Provide the (X, Y) coordinate of the cell's center where the given text is located.  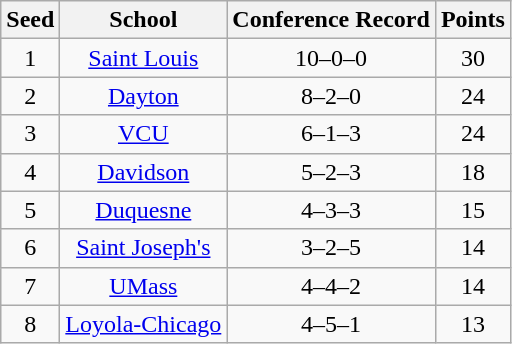
2 (30, 96)
Seed (30, 20)
Conference Record (332, 20)
Dayton (144, 96)
1 (30, 58)
UMass (144, 286)
Saint Louis (144, 58)
Davidson (144, 172)
13 (472, 324)
4–4–2 (332, 286)
Points (472, 20)
15 (472, 210)
School (144, 20)
4–5–1 (332, 324)
Loyola-Chicago (144, 324)
3 (30, 134)
Saint Joseph's (144, 248)
4–3–3 (332, 210)
3–2–5 (332, 248)
5–2–3 (332, 172)
8 (30, 324)
VCU (144, 134)
7 (30, 286)
6 (30, 248)
8–2–0 (332, 96)
4 (30, 172)
5 (30, 210)
10–0–0 (332, 58)
Duquesne (144, 210)
6–1–3 (332, 134)
30 (472, 58)
18 (472, 172)
